Search for the cell housing the specified text and yield its (X, Y) center coordinate. 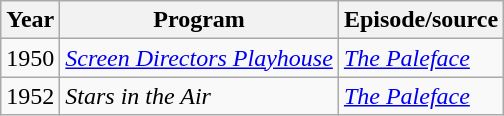
1950 (30, 58)
1952 (30, 96)
Stars in the Air (200, 96)
Screen Directors Playhouse (200, 58)
Episode/source (420, 20)
Program (200, 20)
Year (30, 20)
